Extract the [x, y] coordinate from the center of the cell holding the provided text.  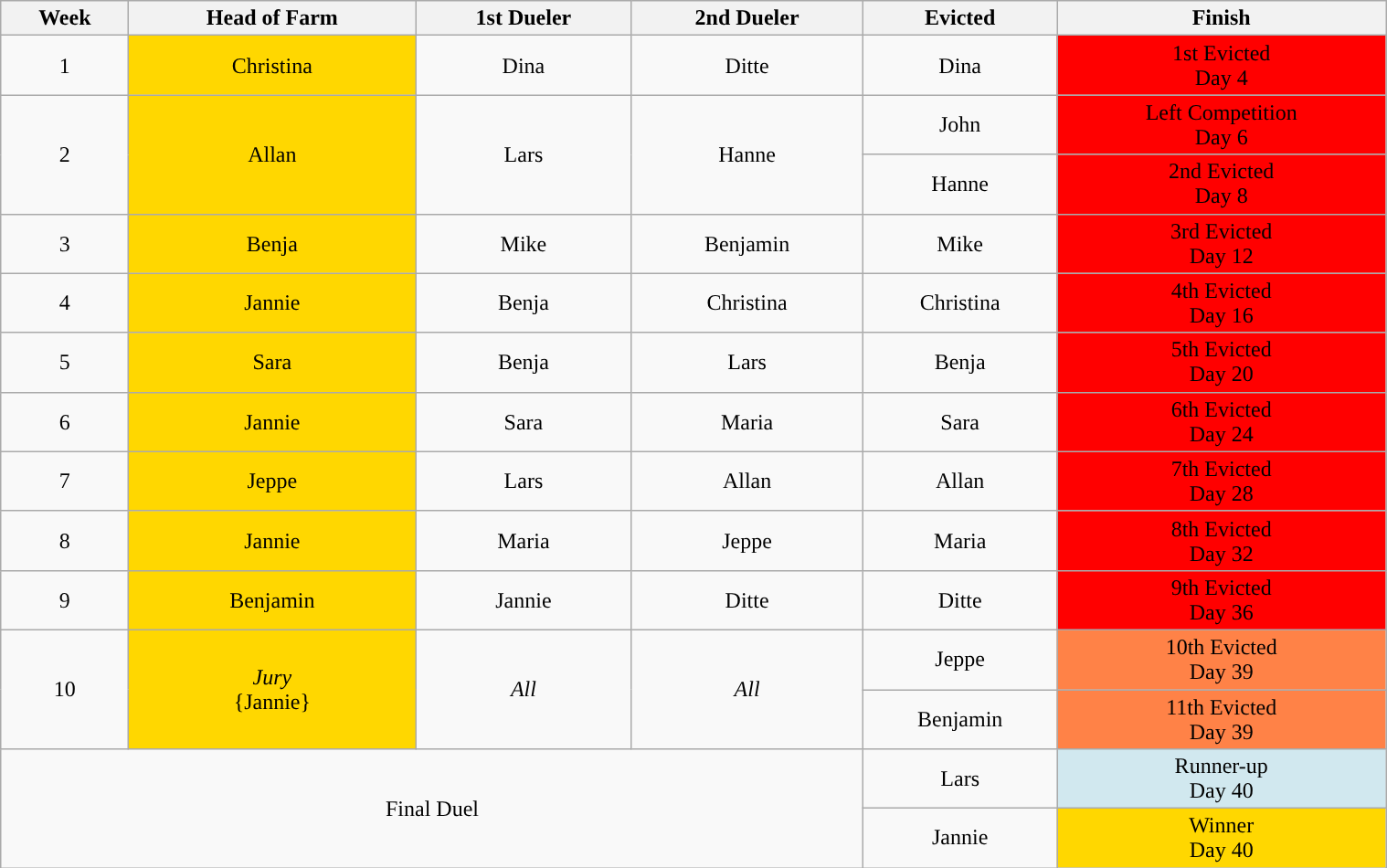
3 [64, 243]
Jury{Jannie} [272, 689]
1 [64, 66]
10th EvictedDay 39 [1222, 660]
2nd Dueler [746, 18]
9 [64, 599]
5 [64, 362]
3rd EvictedDay 12 [1222, 243]
1st EvictedDay 4 [1222, 66]
Week [64, 18]
4th EvictedDay 16 [1222, 303]
9th EvictedDay 36 [1222, 599]
11th EvictedDay 39 [1222, 718]
1st Dueler [523, 18]
6th EvictedDay 24 [1222, 422]
Evicted [960, 18]
Head of Farm [272, 18]
Final Duel [431, 809]
Runner-upDay 40 [1222, 778]
7th EvictedDay 28 [1222, 481]
5th EvictedDay 20 [1222, 362]
2nd EvictedDay 8 [1222, 185]
8th EvictedDay 32 [1222, 541]
7 [64, 481]
8 [64, 541]
4 [64, 303]
John [960, 124]
Finish [1222, 18]
Left CompetitionDay 6 [1222, 124]
10 [64, 689]
WinnerDay 40 [1222, 839]
2 [64, 154]
6 [64, 422]
